Extract the [X, Y] coordinate from the center of the cell holding the provided text.  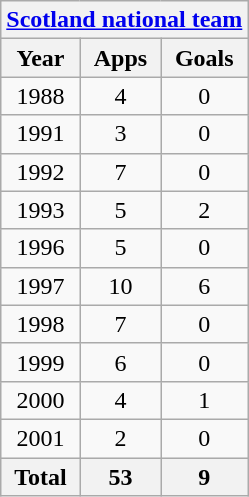
Total [40, 477]
9 [204, 477]
Apps [120, 58]
Goals [204, 58]
1998 [40, 324]
1999 [40, 362]
1 [204, 400]
1996 [40, 248]
1991 [40, 134]
1993 [40, 210]
2000 [40, 400]
53 [120, 477]
Scotland national team [124, 20]
1997 [40, 286]
1992 [40, 172]
10 [120, 286]
Year [40, 58]
3 [120, 134]
1988 [40, 96]
2001 [40, 438]
